Pinpoint the cell where the given text exists, returning its (X, Y) midpoint coordinate. 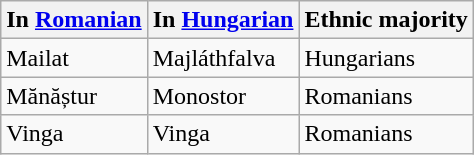
Hungarians (386, 58)
Mănăștur (74, 96)
Majláthfalva (223, 58)
Ethnic majority (386, 20)
In Hungarian (223, 20)
Monostor (223, 96)
In Romanian (74, 20)
Mailat (74, 58)
